Search for the cell housing the specified text and yield its [x, y] center coordinate. 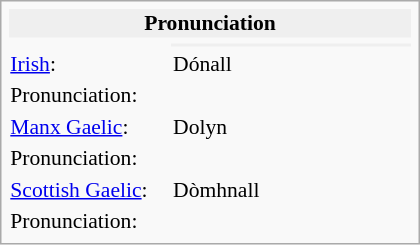
Scottish Gaelic: [89, 189]
Manx Gaelic: [89, 126]
Irish: [89, 63]
Dolyn [292, 126]
Dòmhnall [292, 189]
Dónall [292, 63]
Pronunciation [210, 23]
